Extract the [x, y] coordinate from the center of the cell holding the provided text.  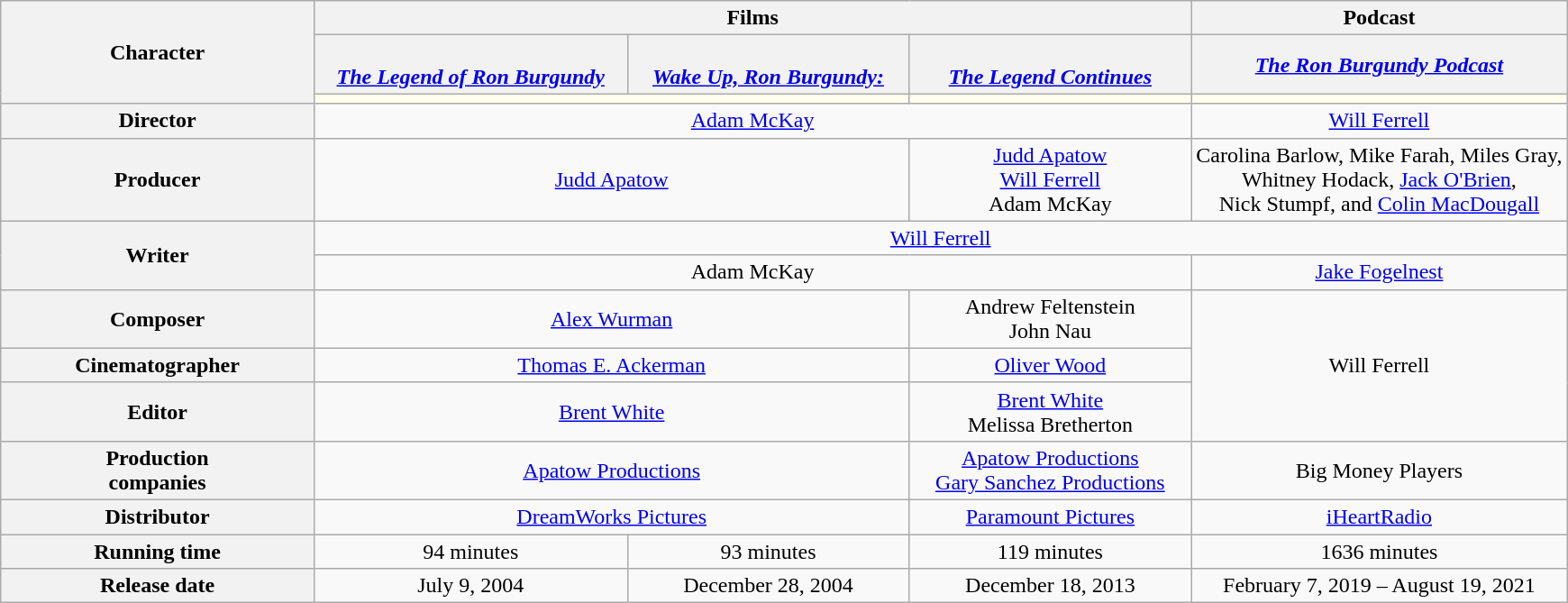
The Ron Burgundy Podcast [1379, 65]
Productioncompanies [158, 471]
Apatow Productions [611, 471]
Carolina Barlow, Mike Farah, Miles Gray,Whitney Hodack, Jack O'Brien,Nick Stumpf, and Colin MacDougall [1379, 179]
94 minutes [470, 551]
Thomas E. Ackerman [611, 365]
1636 minutes [1379, 551]
Judd ApatowWill FerrellAdam McKay [1051, 179]
Character [158, 52]
The Legend of Ron Burgundy [470, 65]
Andrew FeltensteinJohn Nau [1051, 319]
December 18, 2013 [1051, 586]
Wake Up, Ron Burgundy: [768, 65]
December 28, 2004 [768, 586]
Distributor [158, 516]
Big Money Players [1379, 471]
93 minutes [768, 551]
Cinematographer [158, 365]
Director [158, 121]
Paramount Pictures [1051, 516]
Podcast [1379, 18]
Judd Apatow [611, 179]
119 minutes [1051, 551]
Films [752, 18]
The Legend Continues [1051, 65]
Producer [158, 179]
DreamWorks Pictures [611, 516]
Apatow ProductionsGary Sanchez Productions [1051, 471]
February 7, 2019 – August 19, 2021 [1379, 586]
Composer [158, 319]
Alex Wurman [611, 319]
Writer [158, 255]
Release date [158, 586]
Brent White [611, 411]
July 9, 2004 [470, 586]
Running time [158, 551]
Editor [158, 411]
iHeartRadio [1379, 516]
Oliver Wood [1051, 365]
Brent WhiteMelissa Bretherton [1051, 411]
Jake Fogelnest [1379, 272]
